Identify which cell holds the provided text, then report its (X, Y) central coordinate. 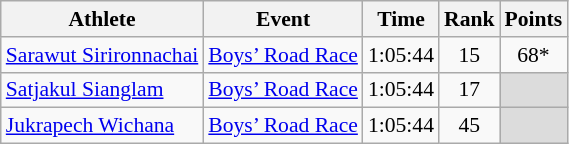
Rank (470, 19)
Satjakul Sianglam (102, 90)
68* (534, 55)
Time (401, 19)
Jukrapech Wichana (102, 126)
Athlete (102, 19)
Sarawut Sirironnachai (102, 55)
15 (470, 55)
Points (534, 19)
17 (470, 90)
Event (283, 19)
45 (470, 126)
